Extract the (x, y) coordinate from the center of the cell holding the provided text.  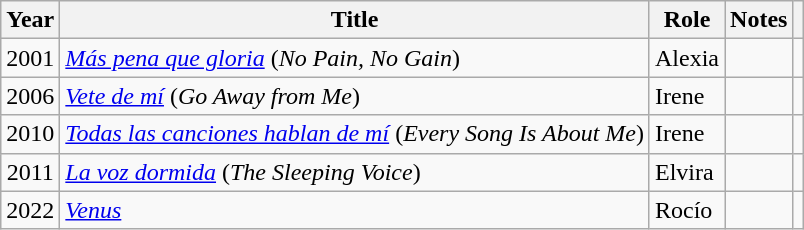
La voz dormida (The Sleeping Voice) (355, 172)
Year (30, 20)
Vete de mí (Go Away from Me) (355, 96)
Rocío (686, 210)
2006 (30, 96)
Title (355, 20)
Notes (759, 20)
Alexia (686, 58)
Elvira (686, 172)
2022 (30, 210)
Todas las canciones hablan de mí (Every Song Is About Me) (355, 134)
2010 (30, 134)
2001 (30, 58)
2011 (30, 172)
Role (686, 20)
Venus (355, 210)
Más pena que gloria (No Pain, No Gain) (355, 58)
